Pinpoint the cell where the given text exists, returning its (x, y) midpoint coordinate. 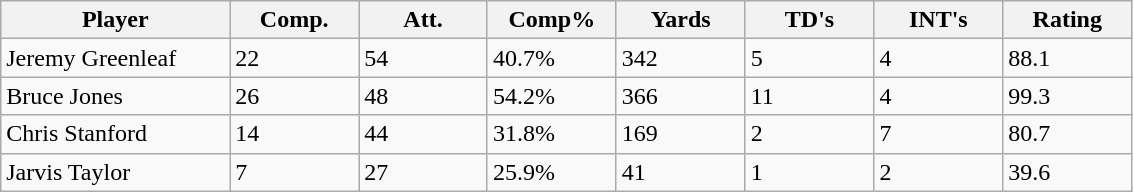
Yards (680, 20)
INT's (938, 20)
1 (810, 172)
88.1 (1068, 58)
26 (294, 96)
169 (680, 134)
Jeremy Greenleaf (116, 58)
54.2% (552, 96)
Jarvis Taylor (116, 172)
5 (810, 58)
41 (680, 172)
27 (424, 172)
Att. (424, 20)
22 (294, 58)
39.6 (1068, 172)
Player (116, 20)
80.7 (1068, 134)
44 (424, 134)
14 (294, 134)
342 (680, 58)
Chris Stanford (116, 134)
40.7% (552, 58)
Comp% (552, 20)
Comp. (294, 20)
25.9% (552, 172)
31.8% (552, 134)
54 (424, 58)
Bruce Jones (116, 96)
48 (424, 96)
TD's (810, 20)
366 (680, 96)
11 (810, 96)
99.3 (1068, 96)
Rating (1068, 20)
